Return (X, Y) of the center of cell containing provided text 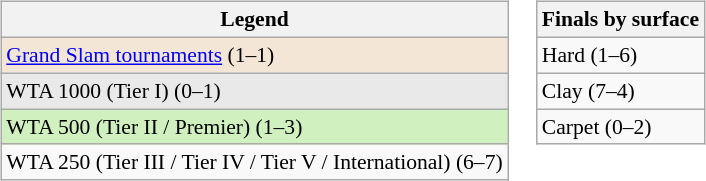
Legend (254, 20)
WTA 500 (Tier II / Premier) (1–3) (254, 127)
WTA 250 (Tier III / Tier IV / Tier V / International) (6–7) (254, 162)
Finals by surface (620, 20)
Clay (7–4) (620, 91)
WTA 1000 (Tier I) (0–1) (254, 91)
Carpet (0–2) (620, 127)
Hard (1–6) (620, 55)
Grand Slam tournaments (1–1) (254, 55)
